Detect which cell encompasses the target text, then output its [x, y] center coordinate. 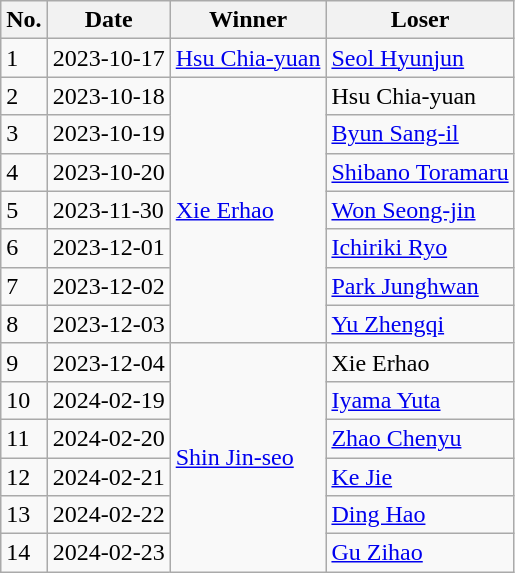
Won Seong-jin [420, 210]
2023-12-03 [108, 324]
Yu Zhengqi [420, 324]
Ke Jie [420, 477]
2023-12-04 [108, 362]
2023-10-19 [108, 134]
2 [24, 96]
7 [24, 286]
Winner [248, 20]
Iyama Yuta [420, 400]
2023-10-17 [108, 58]
2023-11-30 [108, 210]
2023-12-01 [108, 248]
Zhao Chenyu [420, 438]
Shin Jin-seo [248, 457]
2024-02-19 [108, 400]
5 [24, 210]
No. [24, 20]
12 [24, 477]
10 [24, 400]
11 [24, 438]
4 [24, 172]
Ding Hao [420, 515]
13 [24, 515]
2023-12-02 [108, 286]
3 [24, 134]
6 [24, 248]
Ichiriki Ryo [420, 248]
Seol Hyunjun [420, 58]
Date [108, 20]
2024-02-22 [108, 515]
Loser [420, 20]
2024-02-23 [108, 553]
14 [24, 553]
2024-02-20 [108, 438]
8 [24, 324]
Gu Zihao [420, 553]
Byun Sang-il [420, 134]
2023-10-20 [108, 172]
Shibano Toramaru [420, 172]
Park Junghwan [420, 286]
2023-10-18 [108, 96]
2024-02-21 [108, 477]
9 [24, 362]
1 [24, 58]
